Extract the (x, y) coordinate from the center of the cell holding the provided text.  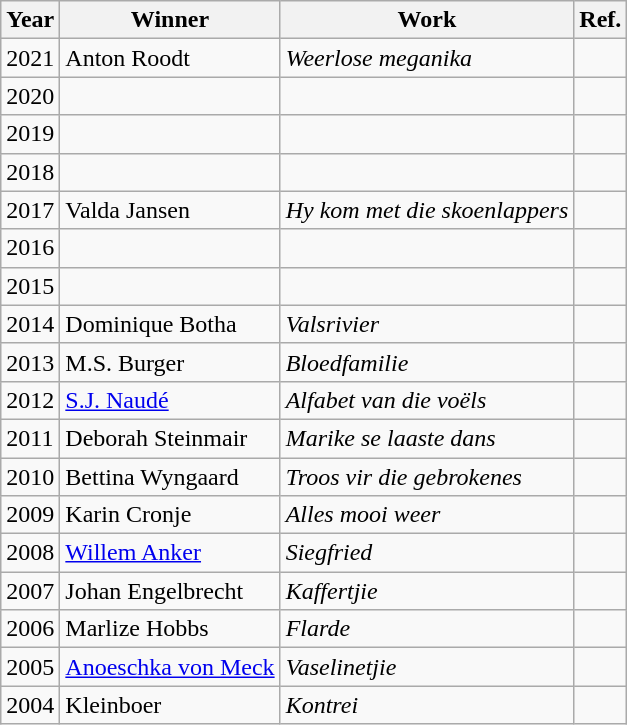
Hy kom met die skoenlappers (427, 210)
Kleinboer (170, 705)
2020 (30, 96)
Marlize Hobbs (170, 629)
Year (30, 20)
2011 (30, 438)
Johan Engelbrecht (170, 591)
2006 (30, 629)
Valda Jansen (170, 210)
2014 (30, 324)
Dominique Botha (170, 324)
Kontrei (427, 705)
Bloedfamilie (427, 362)
Deborah Steinmair (170, 438)
Ref. (600, 20)
2010 (30, 477)
Work (427, 20)
Kaffertjie (427, 591)
Vaselinetjie (427, 667)
Troos vir die gebrokenes (427, 477)
2004 (30, 705)
2015 (30, 286)
Anoeschka von Meck (170, 667)
M.S. Burger (170, 362)
Valsrivier (427, 324)
Bettina Wyngaard (170, 477)
2008 (30, 553)
Anton Roodt (170, 58)
Siegfried (427, 553)
2012 (30, 400)
2016 (30, 248)
Marike se laaste dans (427, 438)
Alfabet van die voëls (427, 400)
Alles mooi weer (427, 515)
2019 (30, 134)
2013 (30, 362)
Karin Cronje (170, 515)
2017 (30, 210)
2018 (30, 172)
2009 (30, 515)
Weerlose meganika (427, 58)
2005 (30, 667)
Flarde (427, 629)
Willem Anker (170, 553)
2007 (30, 591)
Winner (170, 20)
2021 (30, 58)
S.J. Naudé (170, 400)
